Detect which cell encompasses the target text, then output its (x, y) center coordinate. 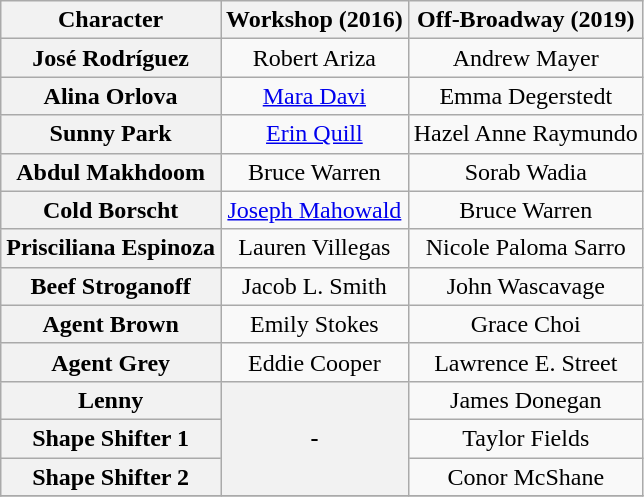
Off-Broadway (2019) (526, 20)
Abdul Makhdoom (111, 172)
Agent Grey (111, 362)
Andrew Mayer (526, 58)
Agent Brown (111, 324)
Robert Ariza (314, 58)
Jacob L. Smith (314, 286)
Conor McShane (526, 477)
Erin Quill (314, 134)
Joseph Mahowald (314, 210)
Sorab Wadia (526, 172)
Lauren Villegas (314, 248)
Workshop (2016) (314, 20)
Hazel Anne Raymundo (526, 134)
- (314, 438)
Nicole Paloma Sarro (526, 248)
Eddie Cooper (314, 362)
Sunny Park (111, 134)
Character (111, 20)
Mara Davi (314, 96)
Prisciliana Espinoza (111, 248)
José Rodríguez (111, 58)
Lawrence E. Street (526, 362)
Shape Shifter 2 (111, 477)
Cold Borscht (111, 210)
Taylor Fields (526, 438)
John Wascavage (526, 286)
James Donegan (526, 400)
Alina Orlova (111, 96)
Shape Shifter 1 (111, 438)
Beef Stroganoff (111, 286)
Grace Choi (526, 324)
Emily Stokes (314, 324)
Emma Degerstedt (526, 96)
Lenny (111, 400)
